Identify which cell holds the provided text, then report its (x, y) central coordinate. 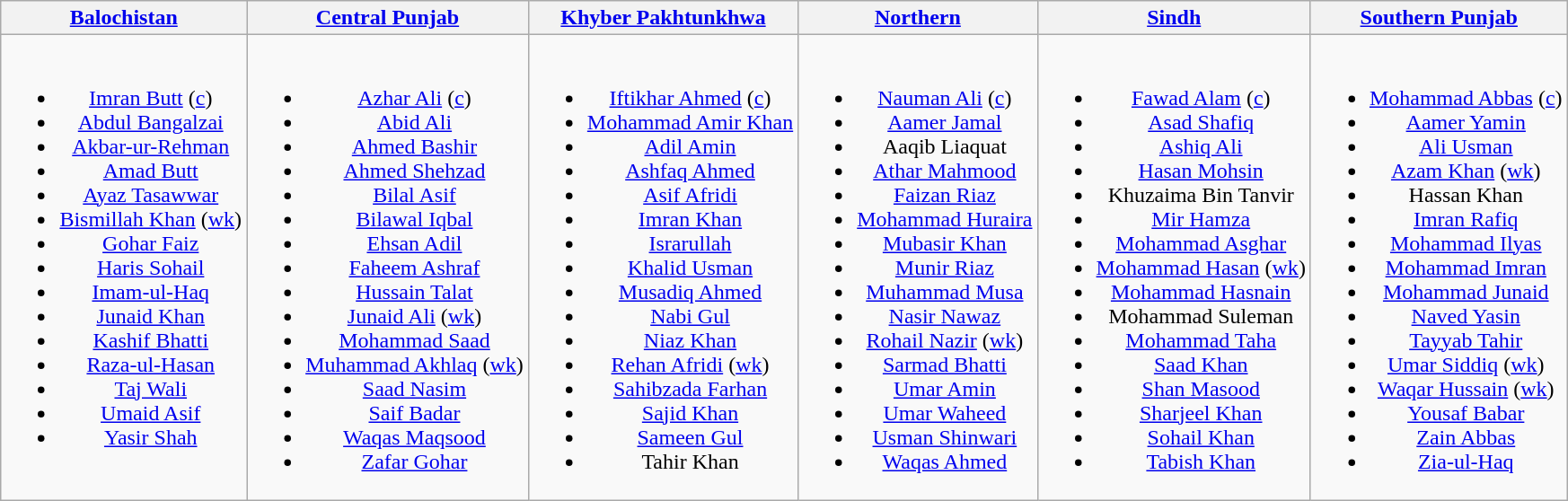
Khyber Pakhtunkhwa (663, 18)
Balochistan (124, 18)
Central Punjab (388, 18)
Northern (918, 18)
Southern Punjab (1439, 18)
Sindh (1174, 18)
